From the cell containing the given text, extract its center point as (x, y) coordinate. 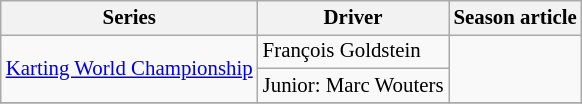
François Goldstein (354, 51)
Series (130, 18)
Junior: Marc Wouters (354, 85)
Season article (516, 18)
Driver (354, 18)
Karting World Championship (130, 68)
